Return [x, y] of the center of cell containing provided text 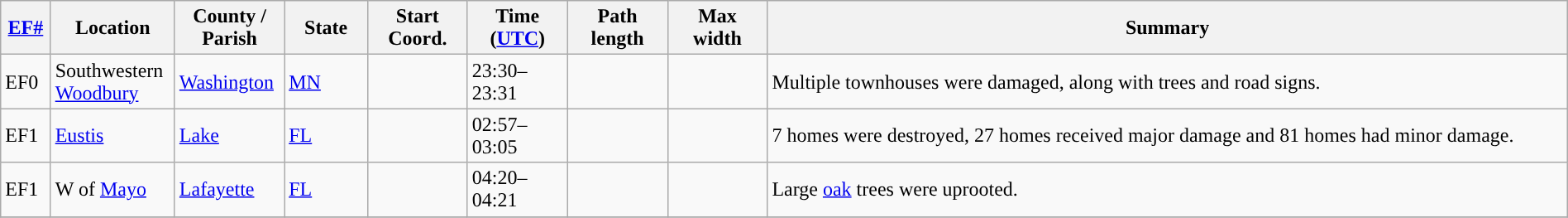
04:20–04:21 [518, 189]
Time (UTC) [518, 28]
Large oak trees were uprooted. [1168, 189]
Lake [229, 136]
02:57–03:05 [518, 136]
Location [112, 28]
Lafayette [229, 189]
Path length [617, 28]
Southwestern Woodbury [112, 81]
Multiple townhouses were damaged, along with trees and road signs. [1168, 81]
W of Mayo [112, 189]
Eustis [112, 136]
MN [326, 81]
7 homes were destroyed, 27 homes received major damage and 81 homes had minor damage. [1168, 136]
Summary [1168, 28]
EF# [26, 28]
23:30–23:31 [518, 81]
Start Coord. [417, 28]
County / Parish [229, 28]
Max width [718, 28]
EF0 [26, 81]
Washington [229, 81]
State [326, 28]
